Extract the (X, Y) coordinate from the center of the cell holding the provided text.  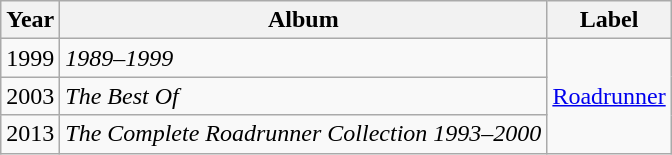
The Best Of (304, 96)
Label (609, 20)
Year (30, 20)
1999 (30, 58)
2013 (30, 134)
2003 (30, 96)
1989–1999 (304, 58)
Album (304, 20)
The Complete Roadrunner Collection 1993–2000 (304, 134)
Roadrunner (609, 96)
